Scan for the cell matching the given text and deliver its [x, y] coordinate at center. 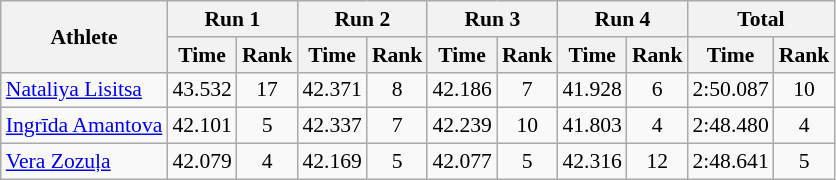
41.803 [592, 126]
43.532 [202, 90]
42.101 [202, 126]
Total [760, 19]
Vera Zozuļa [84, 162]
42.077 [462, 162]
6 [658, 90]
2:48.641 [730, 162]
8 [398, 90]
2:48.480 [730, 126]
42.079 [202, 162]
2:50.087 [730, 90]
17 [268, 90]
12 [658, 162]
Run 2 [362, 19]
Run 3 [492, 19]
42.239 [462, 126]
42.169 [332, 162]
41.928 [592, 90]
Athlete [84, 36]
42.186 [462, 90]
42.316 [592, 162]
Nataliya Lisitsa [84, 90]
42.371 [332, 90]
Run 4 [622, 19]
Run 1 [232, 19]
Ingrīda Amantova [84, 126]
42.337 [332, 126]
